Find where the given text appears and provide that cell's center as [X, Y] coordinate. 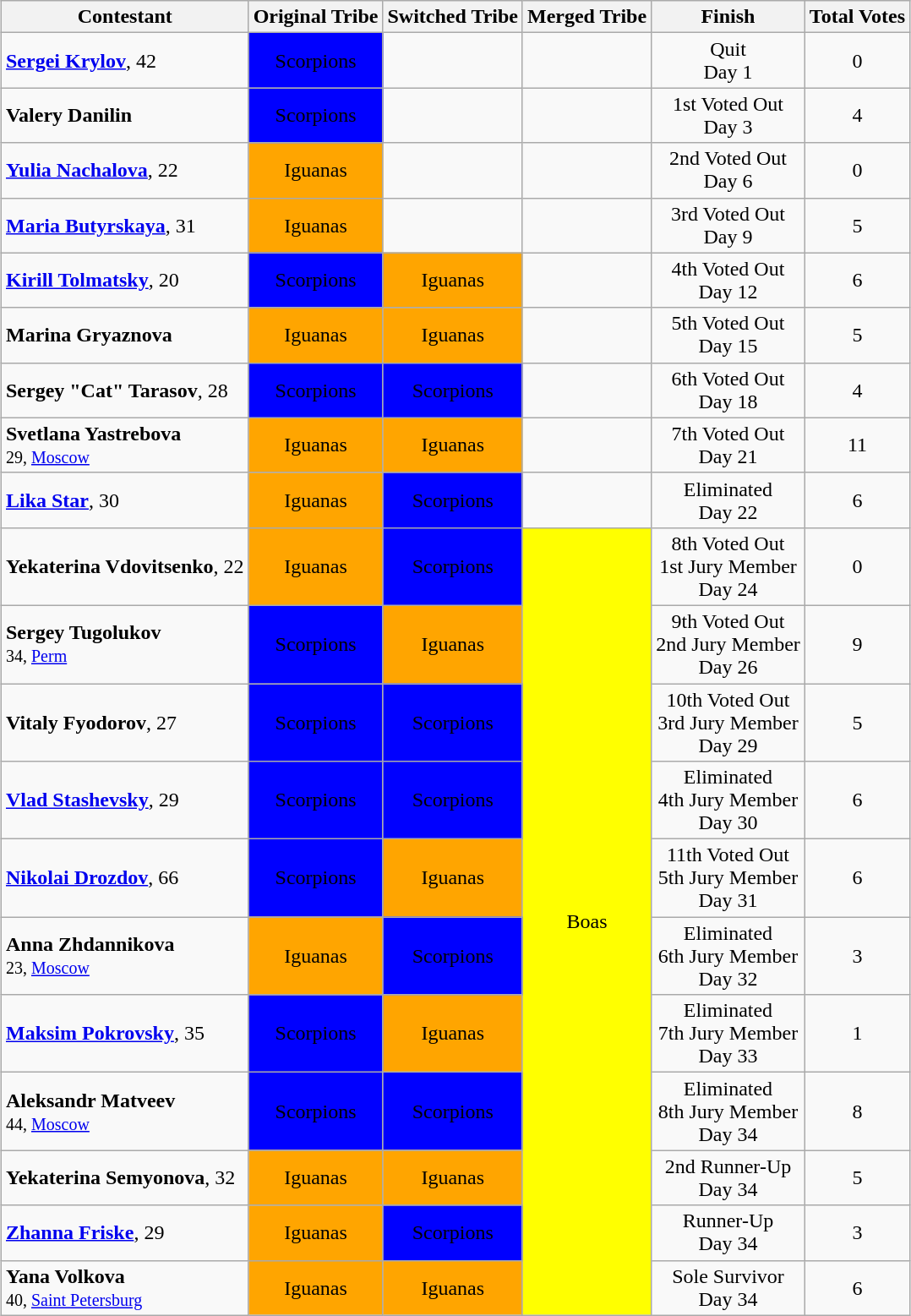
1st Voted OutDay 3 [728, 115]
10th Voted Out3rd Jury MemberDay 29 [728, 722]
7th Voted OutDay 21 [728, 445]
Finish [728, 17]
Vitaly Fyodorov, 27 [125, 722]
Sergei Krylov, 42 [125, 61]
Sole SurvivorDay 34 [728, 1288]
Maksim Pokrovsky, 35 [125, 1034]
11 [857, 445]
Kirill Tolmatsky, 20 [125, 281]
Merged Tribe [586, 17]
5th Voted OutDay 15 [728, 335]
Yulia Nachalova, 22 [125, 171]
2nd Voted OutDay 6 [728, 171]
3rd Voted OutDay 9 [728, 225]
Switched Tribe [453, 17]
Svetlana Yastrebova29, Moscow [125, 445]
Valery Danilin [125, 115]
Yekaterina Vdovitsenko, 22 [125, 566]
Original Tribe [316, 17]
4th Voted OutDay 12 [728, 281]
Anna Zhdannikova23, Moscow [125, 956]
Yekaterina Semyonova, 32 [125, 1178]
Contestant [125, 17]
Vlad Stashevsky, 29 [125, 800]
Nikolai Drozdov, 66 [125, 878]
Maria Butyrskaya, 31 [125, 225]
Runner-UpDay 34 [728, 1232]
1 [857, 1034]
Lika Star, 30 [125, 500]
Marina Gryaznova [125, 335]
9th Voted Out2nd Jury MemberDay 26 [728, 644]
Yana Volkova40, Saint Petersburg [125, 1288]
Eliminated7th Jury MemberDay 33 [728, 1034]
8th Voted Out1st Jury MemberDay 24 [728, 566]
11th Voted Out5th Jury MemberDay 31 [728, 878]
Eliminated6th Jury MemberDay 32 [728, 956]
6th Voted OutDay 18 [728, 390]
Boas [586, 921]
Sergey Tugolukov34, Perm [125, 644]
Total Votes [857, 17]
2nd Runner-UpDay 34 [728, 1178]
Eliminated8th Jury MemberDay 34 [728, 1111]
QuitDay 1 [728, 61]
Sergey "Cat" Tarasov, 28 [125, 390]
Eliminated4th Jury MemberDay 30 [728, 800]
Aleksandr Matveev44, Moscow [125, 1111]
EliminatedDay 22 [728, 500]
9 [857, 644]
Zhanna Friske, 29 [125, 1232]
8 [857, 1111]
